Locate the cell with the specified text and output its [x, y] center coordinate. 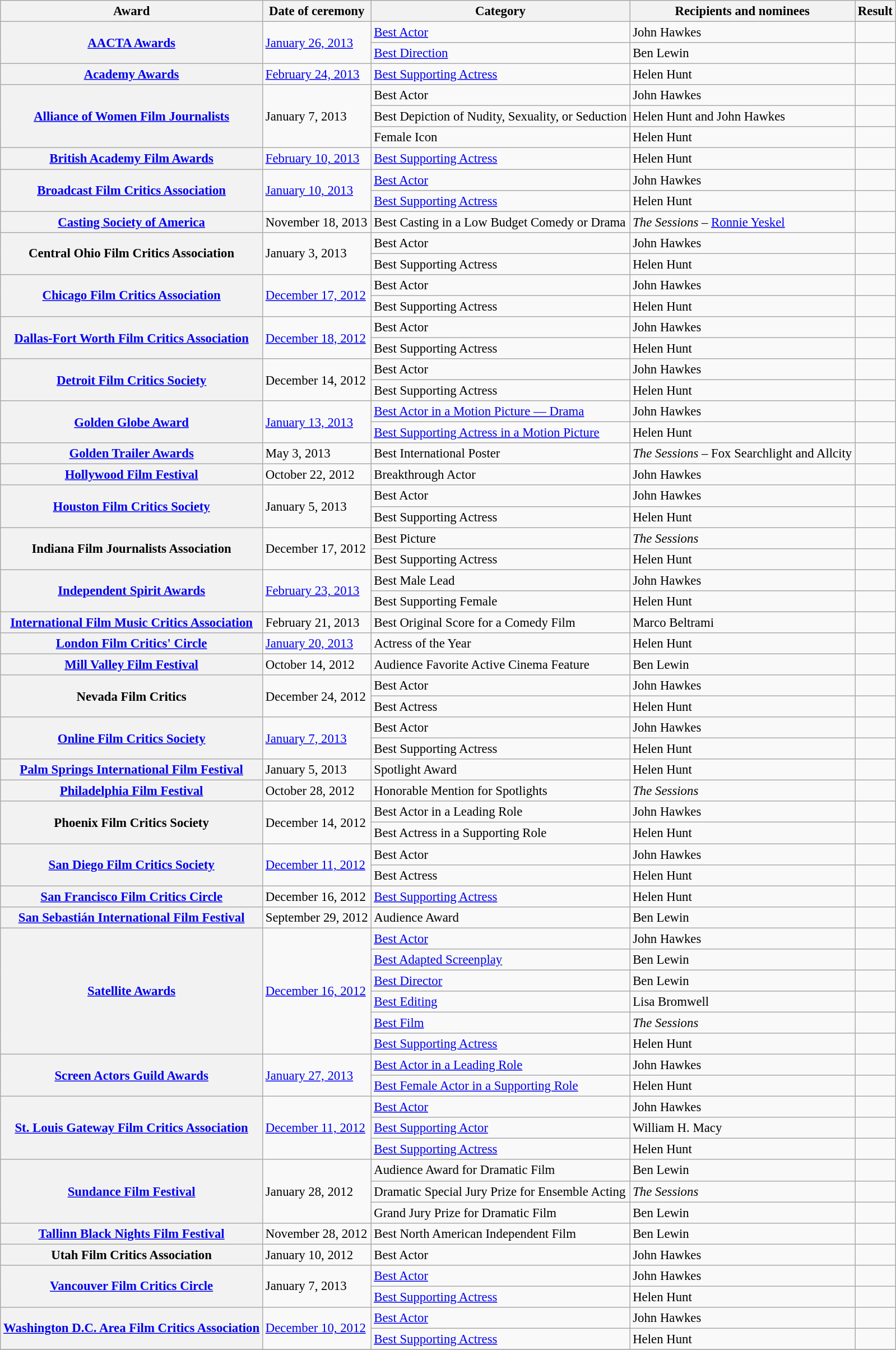
January 3, 2013 [316, 253]
January 27, 2013 [316, 1075]
Casting Society of America [132, 222]
Hollywood Film Festival [132, 475]
Best Direction [500, 53]
Philadelphia Film Festival [132, 791]
Best Casting in a Low Budget Comedy or Drama [500, 222]
September 29, 2012 [316, 917]
Date of ceremony [316, 11]
December 24, 2012 [316, 696]
Dallas-Fort Worth Film Critics Association [132, 337]
February 23, 2013 [316, 591]
Chicago Film Critics Association [132, 296]
Phoenix Film Critics Society [132, 823]
Breakthrough Actor [500, 475]
Result [875, 11]
Tallinn Black Nights Film Festival [132, 1233]
Best International Poster [500, 454]
January 10, 2013 [316, 191]
The Sessions – Ronnie Yeskel [742, 222]
Best North American Independent Film [500, 1233]
Best Adapted Screenplay [500, 960]
AACTA Awards [132, 43]
February 21, 2013 [316, 622]
October 14, 2012 [316, 664]
San Diego Film Critics Society [132, 864]
Category [500, 11]
January 10, 2012 [316, 1255]
San Francisco Film Critics Circle [132, 896]
Washington D.C. Area Film Critics Association [132, 1329]
Best Supporting Female [500, 602]
December 10, 2012 [316, 1329]
Best Male Lead [500, 580]
Mill Valley Film Festival [132, 664]
Palm Springs International Film Festival [132, 770]
Nevada Film Critics [132, 696]
Alliance of Women Film Journalists [132, 117]
November 28, 2012 [316, 1233]
Best Depiction of Nudity, Sexuality, or Seduction [500, 117]
Grand Jury Prize for Dramatic Film [500, 1213]
The Sessions – Fox Searchlight and Allcity [742, 454]
British Academy Film Awards [132, 159]
St. Louis Gateway Film Critics Association [132, 1128]
Online Film Critics Society [132, 738]
Lisa Bromwell [742, 1002]
Best Supporting Actress in a Motion Picture [500, 433]
Sundance Film Festival [132, 1192]
Vancouver Film Critics Circle [132, 1286]
Best Picture [500, 538]
January 28, 2012 [316, 1192]
Indiana Film Journalists Association [132, 548]
Satellite Awards [132, 991]
October 28, 2012 [316, 791]
Spotlight Award [500, 770]
Best Supporting Actor [500, 1128]
Academy Awards [132, 75]
Golden Globe Award [132, 422]
February 10, 2013 [316, 159]
October 22, 2012 [316, 475]
Actress of the Year [500, 644]
December 18, 2012 [316, 337]
Broadcast Film Critics Association [132, 191]
Audience Award for Dramatic Film [500, 1171]
November 18, 2013 [316, 222]
Best Editing [500, 1002]
Best Film [500, 1023]
Houston Film Critics Society [132, 507]
Honorable Mention for Spotlights [500, 791]
January 26, 2013 [316, 43]
Audience Award [500, 917]
Golden Trailer Awards [132, 454]
Best Director [500, 981]
Independent Spirit Awards [132, 591]
May 3, 2013 [316, 454]
International Film Music Critics Association [132, 622]
William H. Macy [742, 1128]
January 20, 2013 [316, 644]
Best Original Score for a Comedy Film [500, 622]
Marco Beltrami [742, 622]
Best Actress in a Supporting Role [500, 833]
Best Female Actor in a Supporting Role [500, 1086]
Audience Favorite Active Cinema Feature [500, 664]
Detroit Film Critics Society [132, 380]
San Sebastián International Film Festival [132, 917]
Utah Film Critics Association [132, 1255]
Best Actor in a Motion Picture — Drama [500, 412]
Screen Actors Guild Awards [132, 1075]
Recipients and nominees [742, 11]
Helen Hunt and John Hawkes [742, 117]
Award [132, 11]
Dramatic Special Jury Prize for Ensemble Acting [500, 1191]
February 24, 2013 [316, 75]
Female Icon [500, 137]
Central Ohio Film Critics Association [132, 253]
January 13, 2013 [316, 422]
London Film Critics' Circle [132, 644]
